Return the [X, Y] coordinate for the center point of the cell that contains the specified text.  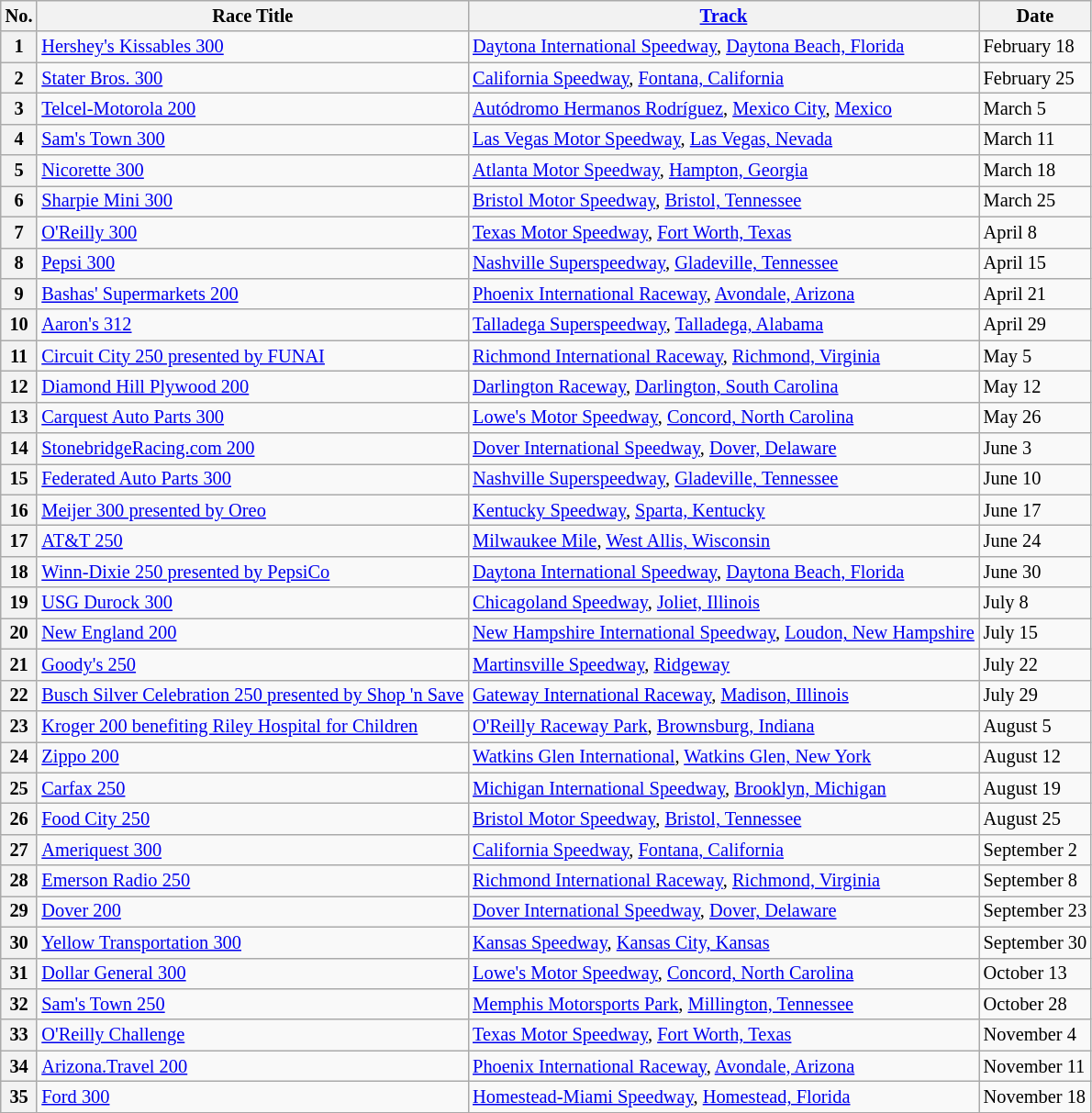
28 [19, 881]
November 11 [1035, 1066]
Yellow Transportation 300 [252, 942]
26 [19, 818]
New England 200 [252, 633]
34 [19, 1066]
Autódromo Hermanos Rodríguez, Mexico City, Mexico [723, 108]
April 29 [1035, 325]
June 3 [1035, 449]
June 24 [1035, 540]
Hershey's Kissables 300 [252, 47]
November 4 [1035, 1035]
Dollar General 300 [252, 974]
July 22 [1035, 664]
Watkins Glen International, Watkins Glen, New York [723, 757]
Carquest Auto Parts 300 [252, 417]
Aaron's 312 [252, 325]
May 5 [1035, 356]
23 [19, 726]
Sharpie Mini 300 [252, 201]
StonebridgeRacing.com 200 [252, 449]
Atlanta Motor Speedway, Hampton, Georgia [723, 171]
14 [19, 449]
June 17 [1035, 510]
10 [19, 325]
O'Reilly Raceway Park, Brownsburg, Indiana [723, 726]
32 [19, 1004]
August 25 [1035, 818]
Kansas Speedway, Kansas City, Kansas [723, 942]
Milwaukee Mile, West Allis, Wisconsin [723, 540]
September 2 [1035, 850]
21 [19, 664]
Zippo 200 [252, 757]
September 8 [1035, 881]
February 18 [1035, 47]
Sam's Town 300 [252, 139]
March 5 [1035, 108]
12 [19, 386]
February 25 [1035, 78]
AT&T 250 [252, 540]
Ford 300 [252, 1096]
Arizona.Travel 200 [252, 1066]
Memphis Motorsports Park, Millington, Tennessee [723, 1004]
May 26 [1035, 417]
O'Reilly Challenge [252, 1035]
20 [19, 633]
Food City 250 [252, 818]
11 [19, 356]
Kroger 200 benefiting Riley Hospital for Children [252, 726]
Kentucky Speedway, Sparta, Kentucky [723, 510]
Race Title [252, 16]
24 [19, 757]
October 28 [1035, 1004]
March 11 [1035, 139]
19 [19, 603]
Diamond Hill Plywood 200 [252, 386]
O'Reilly 300 [252, 232]
Las Vegas Motor Speedway, Las Vegas, Nevada [723, 139]
Chicagoland Speedway, Joliet, Illinois [723, 603]
March 18 [1035, 171]
August 12 [1035, 757]
22 [19, 696]
June 30 [1035, 572]
Telcel-Motorola 200 [252, 108]
Meijer 300 presented by Oreo [252, 510]
Stater Bros. 300 [252, 78]
June 10 [1035, 479]
September 30 [1035, 942]
9 [19, 294]
May 12 [1035, 386]
Track [723, 16]
17 [19, 540]
September 23 [1035, 911]
8 [19, 263]
13 [19, 417]
Emerson Radio 250 [252, 881]
April 15 [1035, 263]
March 25 [1035, 201]
31 [19, 974]
USG Durock 300 [252, 603]
Federated Auto Parts 300 [252, 479]
7 [19, 232]
No. [19, 16]
29 [19, 911]
Circuit City 250 presented by FUNAI [252, 356]
Winn-Dixie 250 presented by PepsiCo [252, 572]
Busch Silver Celebration 250 presented by Shop 'n Save [252, 696]
July 29 [1035, 696]
1 [19, 47]
Dover 200 [252, 911]
5 [19, 171]
November 18 [1035, 1096]
Darlington Raceway, Darlington, South Carolina [723, 386]
30 [19, 942]
Pepsi 300 [252, 263]
Goody's 250 [252, 664]
Gateway International Raceway, Madison, Illinois [723, 696]
Ameriquest 300 [252, 850]
4 [19, 139]
27 [19, 850]
16 [19, 510]
Talladega Superspeedway, Talladega, Alabama [723, 325]
Michigan International Speedway, Brooklyn, Michigan [723, 788]
Bashas' Supermarkets 200 [252, 294]
Homestead-Miami Speedway, Homestead, Florida [723, 1096]
July 15 [1035, 633]
July 8 [1035, 603]
Sam's Town 250 [252, 1004]
April 21 [1035, 294]
August 5 [1035, 726]
35 [19, 1096]
25 [19, 788]
2 [19, 78]
April 8 [1035, 232]
Carfax 250 [252, 788]
Nicorette 300 [252, 171]
Martinsville Speedway, Ridgeway [723, 664]
33 [19, 1035]
Date [1035, 16]
August 19 [1035, 788]
New Hampshire International Speedway, Loudon, New Hampshire [723, 633]
3 [19, 108]
October 13 [1035, 974]
15 [19, 479]
6 [19, 201]
18 [19, 572]
